Output the (x, y) coordinate of the center of the cell containing the given text.  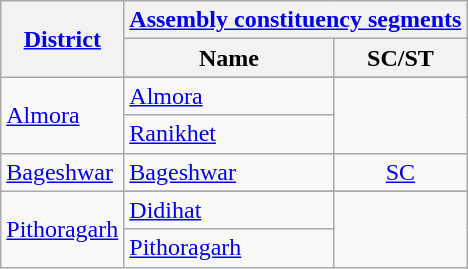
Ranikhet (229, 134)
Name (229, 58)
SC/ST (400, 58)
District (62, 39)
SC (400, 172)
Didihat (229, 210)
Assembly constituency segments (296, 20)
